Search for the cell housing the specified text and yield its (x, y) center coordinate. 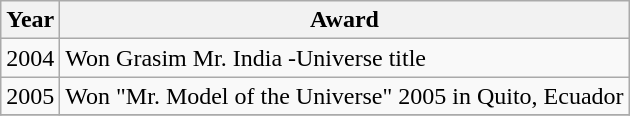
Won Grasim Mr. India -Universe title (344, 58)
2004 (30, 58)
Won "Mr. Model of the Universe" 2005 in Quito, Ecuador (344, 96)
Year (30, 20)
Award (344, 20)
2005 (30, 96)
